From the cell containing the given text, extract its center point as (X, Y) coordinate. 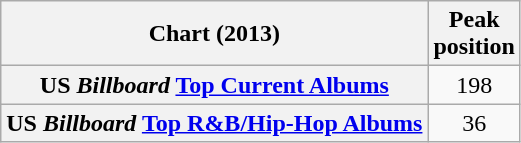
36 (474, 123)
198 (474, 85)
US Billboard Top R&B/Hip-Hop Albums (214, 123)
Peakposition (474, 34)
US Billboard Top Current Albums (214, 85)
Chart (2013) (214, 34)
